Scan for the cell matching the given text and deliver its [x, y] coordinate at center. 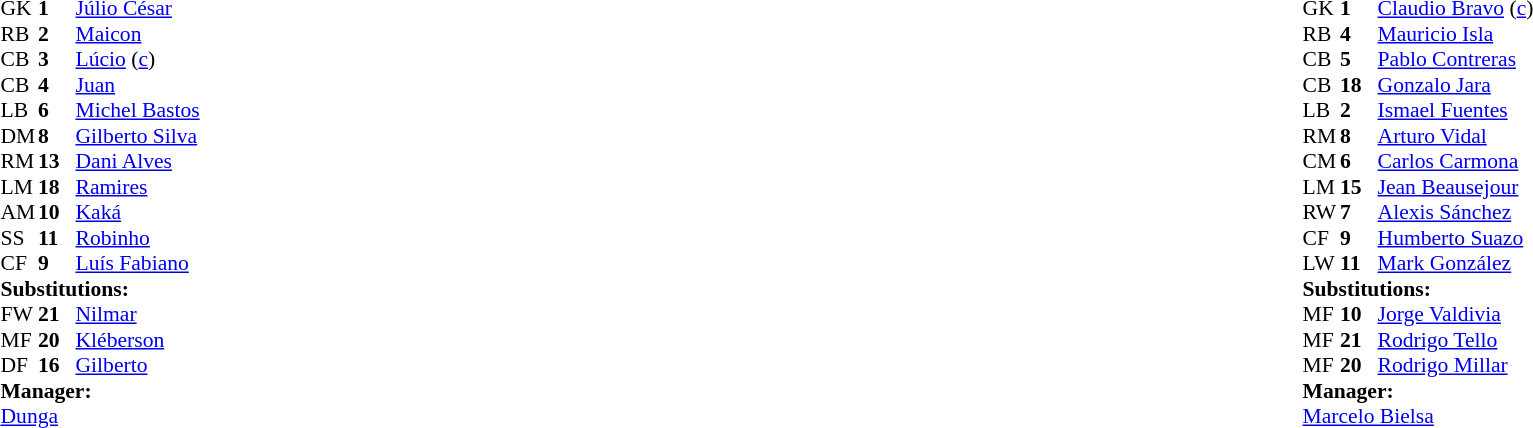
FW [19, 315]
16 [57, 365]
RW [1322, 213]
DM [19, 136]
Nilmar [138, 315]
Lúcio (c) [138, 59]
CM [1322, 161]
Luís Fabiano [138, 263]
Dani Alves [138, 161]
Kaká [138, 213]
DF [19, 365]
13 [57, 161]
LW [1322, 263]
Kléberson [138, 340]
Gilberto Silva [138, 136]
Michel Bastos [138, 111]
Maicon [138, 34]
Substitutions: [100, 289]
Ramires [138, 187]
Gilberto [138, 365]
5 [1359, 59]
7 [1359, 213]
Juan [138, 85]
SS [19, 238]
3 [57, 59]
AM [19, 213]
Robinho [138, 238]
Manager: [100, 391]
15 [1359, 187]
